Capture the cell that displays the provided text and extract its (x, y) central coordinate. 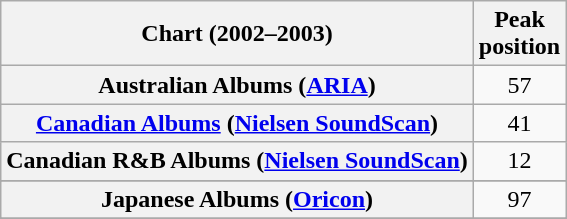
12 (519, 161)
41 (519, 123)
97 (519, 199)
57 (519, 85)
Canadian Albums (Nielsen SoundScan) (238, 123)
Peakposition (519, 34)
Japanese Albums (Oricon) (238, 199)
Australian Albums (ARIA) (238, 85)
Chart (2002–2003) (238, 34)
Canadian R&B Albums (Nielsen SoundScan) (238, 161)
